From the cell containing the given text, extract its center point as [X, Y] coordinate. 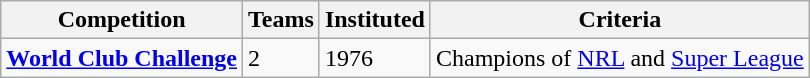
Teams [282, 20]
World Club Challenge [122, 58]
Criteria [620, 20]
2 [282, 58]
Champions of NRL and Super League [620, 58]
1976 [374, 58]
Competition [122, 20]
Instituted [374, 20]
